Output the (X, Y) coordinate of the center of the cell containing the given text.  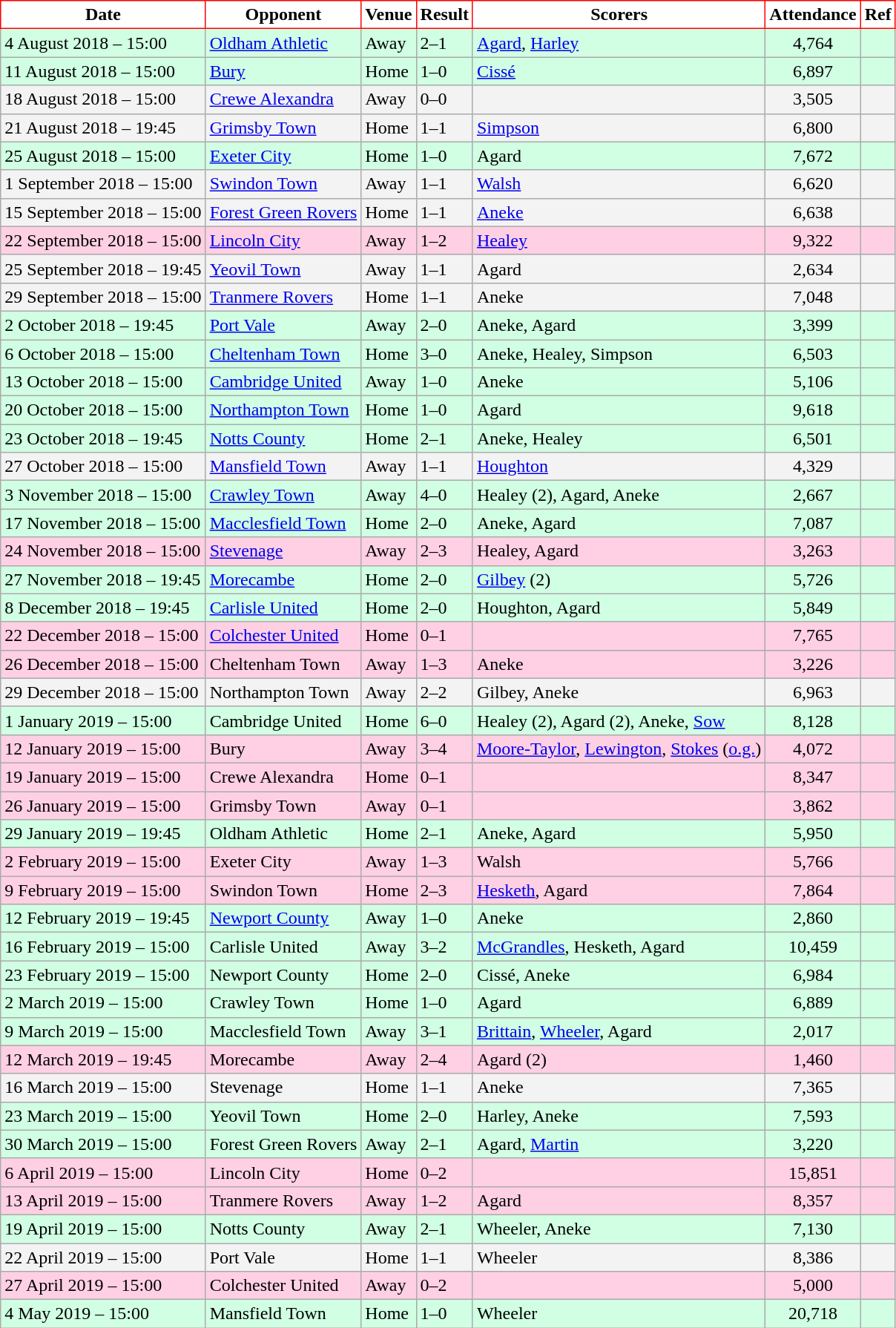
Gilbey, Aneke (619, 692)
2 March 2019 – 15:00 (103, 1003)
29 December 2018 – 15:00 (103, 692)
6,503 (813, 354)
1 January 2019 – 15:00 (103, 720)
2,017 (813, 1031)
4,072 (813, 749)
25 August 2018 – 15:00 (103, 156)
Attendance (813, 15)
13 April 2019 – 15:00 (103, 1200)
Moore-Taylor, Lewington, Stokes (o.g.) (619, 749)
15 September 2018 – 15:00 (103, 212)
12 March 2019 – 19:45 (103, 1059)
19 January 2019 – 15:00 (103, 777)
27 November 2018 – 19:45 (103, 579)
Aneke, Healey, Simpson (619, 354)
Scorers (619, 15)
11 August 2018 – 15:00 (103, 71)
Harley, Aneke (619, 1116)
2,634 (813, 269)
5,849 (813, 608)
27 April 2019 – 15:00 (103, 1286)
Result (444, 15)
8,347 (813, 777)
3,220 (813, 1144)
Aneke, Healey (619, 438)
16 February 2019 – 15:00 (103, 947)
Houghton (619, 467)
5,950 (813, 834)
9,322 (813, 240)
5,726 (813, 579)
16 March 2019 – 15:00 (103, 1088)
6,889 (813, 1003)
3,399 (813, 325)
2 October 2018 – 19:45 (103, 325)
Agard, Harley (619, 43)
18 August 2018 – 15:00 (103, 99)
4 May 2019 – 15:00 (103, 1314)
3,263 (813, 551)
8,357 (813, 1200)
2–2 (444, 692)
Houghton, Agard (619, 608)
6,501 (813, 438)
23 March 2019 – 15:00 (103, 1116)
5,766 (813, 862)
6,984 (813, 975)
23 February 2019 – 15:00 (103, 975)
6,620 (813, 184)
7,048 (813, 297)
3,226 (813, 664)
3,862 (813, 805)
15,851 (813, 1172)
Healey, Agard (619, 551)
Gilbey (2) (619, 579)
2–4 (444, 1059)
29 January 2019 – 19:45 (103, 834)
24 November 2018 – 15:00 (103, 551)
Ref (878, 15)
22 September 2018 – 15:00 (103, 240)
26 January 2019 – 15:00 (103, 805)
7,130 (813, 1229)
Agard (2) (619, 1059)
McGrandles, Hesketh, Agard (619, 947)
9 March 2019 – 15:00 (103, 1031)
6,800 (813, 128)
Wheeler, Aneke (619, 1229)
4,764 (813, 43)
2,860 (813, 918)
1,460 (813, 1059)
4–0 (444, 495)
Healey (619, 240)
27 October 2018 – 15:00 (103, 467)
7,593 (813, 1116)
6,963 (813, 692)
7,087 (813, 523)
6–0 (444, 720)
4,329 (813, 467)
Simpson (619, 128)
Healey (2), Agard (2), Aneke, Sow (619, 720)
7,864 (813, 890)
4 August 2018 – 15:00 (103, 43)
5,106 (813, 382)
3–1 (444, 1031)
30 March 2019 – 15:00 (103, 1144)
Hesketh, Agard (619, 890)
7,672 (813, 156)
22 April 2019 – 15:00 (103, 1258)
6,638 (813, 212)
6,897 (813, 71)
13 October 2018 – 15:00 (103, 382)
9 February 2019 – 15:00 (103, 890)
19 April 2019 – 15:00 (103, 1229)
8,128 (813, 720)
3–4 (444, 749)
20,718 (813, 1314)
17 November 2018 – 15:00 (103, 523)
0–0 (444, 99)
6 October 2018 – 15:00 (103, 354)
6 April 2019 – 15:00 (103, 1172)
7,765 (813, 636)
3–2 (444, 947)
12 January 2019 – 15:00 (103, 749)
23 October 2018 – 19:45 (103, 438)
Opponent (283, 15)
Agard, Martin (619, 1144)
2,667 (813, 495)
21 August 2018 – 19:45 (103, 128)
12 February 2019 – 19:45 (103, 918)
Date (103, 15)
29 September 2018 – 15:00 (103, 297)
9,618 (813, 410)
2 February 2019 – 15:00 (103, 862)
1 September 2018 – 15:00 (103, 184)
10,459 (813, 947)
8,386 (813, 1258)
26 December 2018 – 15:00 (103, 664)
7,365 (813, 1088)
Cissé (619, 71)
5,000 (813, 1286)
25 September 2018 – 19:45 (103, 269)
3–0 (444, 354)
3 November 2018 – 15:00 (103, 495)
22 December 2018 – 15:00 (103, 636)
Healey (2), Agard, Aneke (619, 495)
Venue (389, 15)
Cissé, Aneke (619, 975)
20 October 2018 – 15:00 (103, 410)
8 December 2018 – 19:45 (103, 608)
3,505 (813, 99)
Brittain, Wheeler, Agard (619, 1031)
